Provide the (X, Y) coordinate of the cell's center where the given text is located.  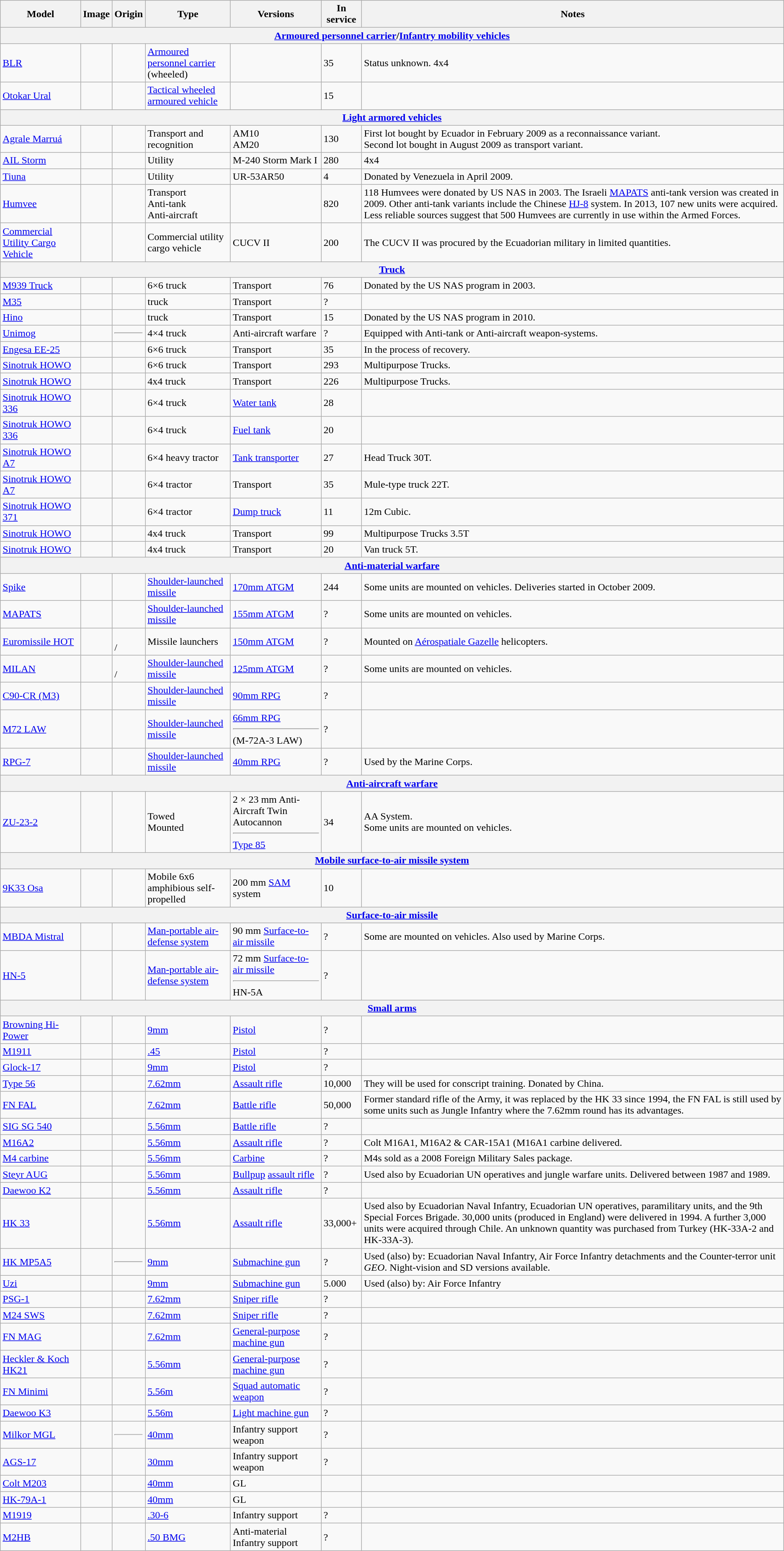
Heckler & Koch HK21 (41, 1364)
They will be used for conscript training. Donated by China. (573, 1083)
Carbine (276, 1158)
MAPATS (41, 614)
50,000 (341, 1105)
The CUCV II was procured by the Ecuadorian military in limited quantities. (573, 242)
Milkor MGL (41, 1435)
.45 (188, 1051)
C90-CR (M3) (41, 696)
30mm (188, 1462)
FN FAL (41, 1105)
34 (341, 822)
Colt M16A1, M16A2 & CAR-15A1 (M16A1 carbine delivered. (573, 1143)
AM10AM20 (276, 139)
.50 BMG (188, 1537)
M1919 (41, 1515)
First lot bought by Ecuador in February 2009 as a reconnaissance variant. Second lot bought in August 2009 as transport variant. (573, 139)
Commercial Utility Cargo Vehicle (41, 242)
226 (341, 381)
72 mm Surface-to-air missileHN-5A (276, 975)
Otokar Ural (41, 96)
M939 Truck (41, 285)
Unimog (41, 333)
Multipurpose Trucks 3.5T (573, 533)
M2HB (41, 1537)
90mm RPG (276, 696)
MILAN (41, 669)
PSG-1 (41, 1299)
Infantry support (276, 1515)
293 (341, 365)
Type 56 (41, 1083)
9K33 Osa (41, 888)
SIG SG 540 (41, 1127)
820 (341, 204)
Origin (129, 14)
Notes (573, 14)
MBDA Mistral (41, 937)
Euromissile HOT (41, 641)
66mm RPG(M-72A-3 LAW) (276, 729)
Truck (392, 269)
AIL Storm (41, 160)
Surface-to-air missile (392, 915)
Mule-type truck 22T. (573, 484)
10,000 (341, 1083)
280 (341, 160)
Armoured personnel carrier (wheeled) (188, 63)
In service (341, 14)
Water tank (276, 403)
HN-5 (41, 975)
Type (188, 14)
M4s sold as a 2008 Foreign Military Sales package. (573, 1158)
Daewoo K2 (41, 1190)
Agrale Marruá (41, 139)
Donated by the US NAS program in 2003. (573, 285)
In the process of recovery. (573, 349)
40mm RPG (276, 762)
Some units are mounted on vehicles. Deliveries started in October 2009. (573, 587)
Browning Hi-Power (41, 1030)
Small arms (392, 1008)
M4 carbine (41, 1158)
33,000+ (341, 1223)
27 (341, 458)
ZU-23-2 (41, 822)
Tiuna (41, 176)
Tactical wheeled armoured vehicle (188, 96)
CUCV II (276, 242)
6×4 heavy tractor (188, 458)
155mm ATGM (276, 614)
90 mm Surface-to-air missile (276, 937)
M35 (41, 301)
Used by the Marine Corps. (573, 762)
4×4 truck (188, 333)
Mobile surface-to-air missile system (392, 861)
Versions (276, 14)
Engesa EE-25 (41, 349)
Squad automatic weapon (276, 1391)
FN MAG (41, 1336)
Donated by Venezuela in April 2009. (573, 176)
5.000 (341, 1283)
4 (341, 176)
HK MP5A5 (41, 1262)
BLR (41, 63)
200 mm SAM system (276, 888)
Status unknown. 4x4 (573, 63)
Humvee (41, 204)
Daewoo K3 (41, 1413)
HK 33 (41, 1223)
M1911 (41, 1051)
Used also by Ecuadorian UN operatives and jungle warfare units. Delivered between 1987 and 1989. (573, 1174)
M72 LAW (41, 729)
200 (341, 242)
Spike (41, 587)
TowedMounted (188, 822)
Mounted on Aérospatiale Gazelle helicopters. (573, 641)
Armoured personnel carrier/Infantry mobility vehicles (392, 36)
Model (41, 14)
Anti-material warfare (392, 565)
170mm ATGM (276, 587)
Uzi (41, 1283)
244 (341, 587)
Sinotruk HOWO 371 (41, 512)
Head Truck 30T. (573, 458)
M-240 Storm Mark I (276, 160)
150mm ATGM (276, 641)
Bullpup assault rifle (276, 1174)
Missile launchers (188, 641)
Tank transporter (276, 458)
HK-79A-1 (41, 1499)
Hino (41, 318)
76 (341, 285)
Colt M203 (41, 1484)
125mm ATGM (276, 669)
UR-53AR50 (276, 176)
M24 SWS (41, 1315)
130 (341, 139)
99 (341, 533)
Van truck 5T. (573, 549)
2 × 23 mm Anti-Aircraft Twin AutocannonType 85 (276, 822)
28 (341, 403)
Dump truck (276, 512)
TransportAnti-tankAnti-aircraft (188, 204)
Fuel tank (276, 430)
Commercial utility cargo vehicle (188, 242)
12m Cubic. (573, 512)
AGS-17 (41, 1462)
FN Minimi (41, 1391)
Light armored vehicles (392, 117)
10 (341, 888)
Equipped with Anti-tank or Anti-aircraft weapon-systems. (573, 333)
.30-6 (188, 1515)
Mobile 6x6 amphibious self-propelled (188, 888)
Glock-17 (41, 1067)
11 (341, 512)
Used (also) by: Air Force Infantry (573, 1283)
AA System.Some units are mounted on vehicles. (573, 822)
Steyr AUG (41, 1174)
Some are mounted on vehicles. Also used by Marine Corps. (573, 937)
Light machine gun (276, 1413)
Transport and recognition (188, 139)
Used (also) by: Ecuadorian Naval Infantry, Air Force Infantry detachments and the Counter-terror unit GEO. Night-vision and SD versions available. (573, 1262)
Donated by the US NAS program in 2010. (573, 318)
M16A2 (41, 1143)
Anti-materialInfantry support (276, 1537)
4x4 (573, 160)
Image (96, 14)
RPG-7 (41, 762)
